Provide the [X, Y] coordinate of the cell's center where the given text is located.  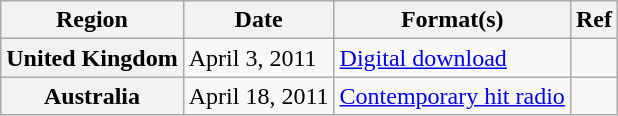
Digital download [452, 58]
United Kingdom [92, 58]
Format(s) [452, 20]
Contemporary hit radio [452, 96]
Ref [594, 20]
Date [258, 20]
April 3, 2011 [258, 58]
Australia [92, 96]
April 18, 2011 [258, 96]
Region [92, 20]
